Provide the [x, y] coordinate of the cell's center where the given text is located.  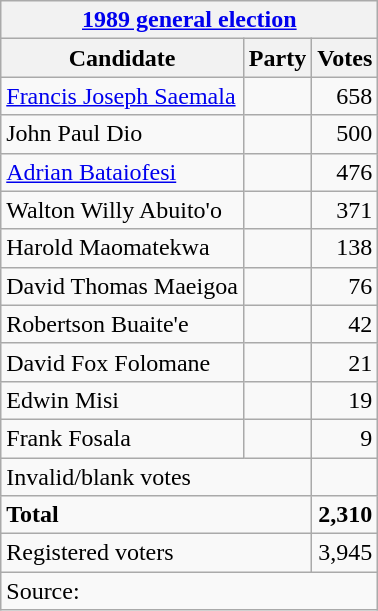
76 [345, 286]
Walton Willy Abuito'o [122, 210]
3,945 [345, 553]
371 [345, 210]
19 [345, 400]
42 [345, 324]
Robertson Buaite'e [122, 324]
21 [345, 362]
David Thomas Maeigoa [122, 286]
Harold Maomatekwa [122, 248]
John Paul Dio [122, 134]
138 [345, 248]
Edwin Misi [122, 400]
Registered voters [156, 553]
2,310 [345, 515]
Invalid/blank votes [156, 477]
658 [345, 96]
Votes [345, 58]
476 [345, 172]
Total [156, 515]
500 [345, 134]
Adrian Bataiofesi [122, 172]
Party [277, 58]
Candidate [122, 58]
Francis Joseph Saemala [122, 96]
David Fox Folomane [122, 362]
Source: [190, 591]
1989 general election [190, 20]
9 [345, 438]
Frank Fosala [122, 438]
